Provide the (X, Y) coordinate of the cell's center where the given text is located.  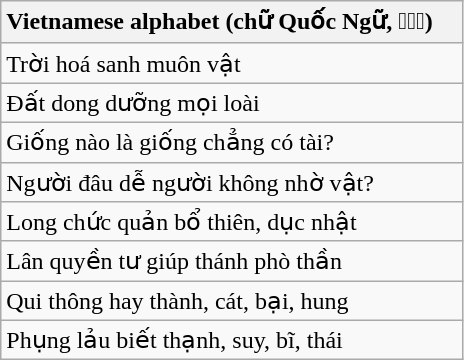
Long chức quản bổ thiên, dục nhật (232, 222)
Đất dong dưỡng mọi loài (232, 103)
Phụng lảu biết thạnh, suy, bĩ, thái (232, 340)
Lân quyền tư giúp thánh phò thần (232, 261)
Giống nào là giống chẳng có tài? (232, 142)
Vietnamese alphabet (chữ Quốc Ngữ, 𡨸國語) (232, 22)
Trời hoá sanh muôn vật (232, 63)
Người đâu dễ người không nhờ vật? (232, 182)
Qui thông hay thành, cát, bại, hung (232, 301)
